Return [x, y] of the center of cell containing provided text 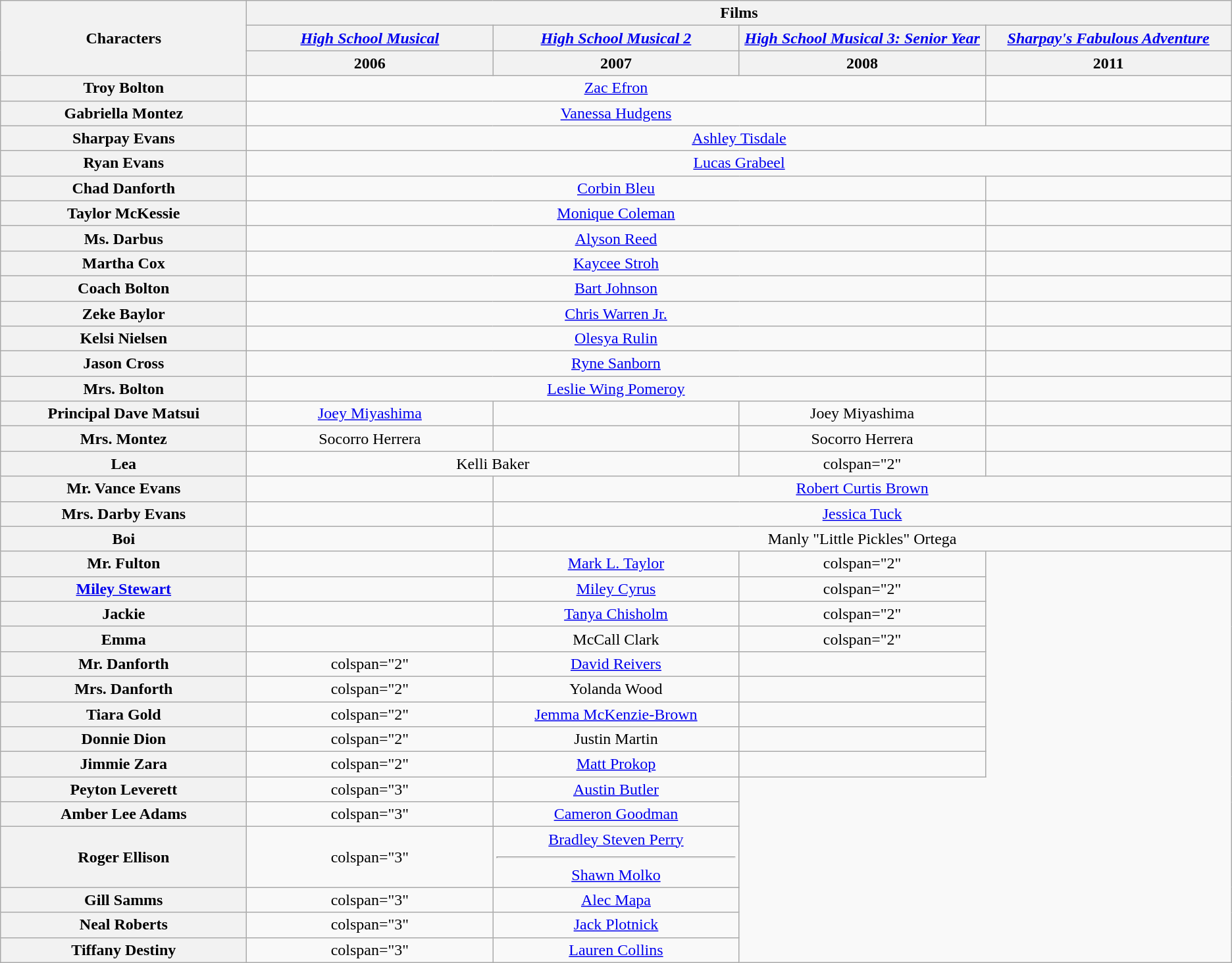
Mrs. Bolton [124, 389]
Mrs. Montez [124, 439]
2011 [1108, 63]
Roger Ellison [124, 857]
Tiffany Destiny [124, 950]
Chris Warren Jr. [616, 314]
McCall Clark [616, 639]
Principal Dave Matsui [124, 414]
Tiara Gold [124, 714]
Alec Mapa [616, 900]
Lauren Collins [616, 950]
Gill Samms [124, 900]
Kelsi Nielsen [124, 339]
Yolanda Wood [616, 689]
Jackie [124, 614]
Lea [124, 464]
Miley Cyrus [616, 589]
Mrs. Darby Evans [124, 514]
Boi [124, 539]
Mr. Vance Evans [124, 489]
Sharpay's Fabulous Adventure [1108, 38]
Manly "Little Pickles" Ortega [862, 539]
Mr. Fulton [124, 564]
Mrs. Danforth [124, 689]
Mr. Danforth [124, 664]
Tanya Chisholm [616, 614]
Gabriella Montez [124, 113]
Films [739, 13]
David Reivers [616, 664]
Martha Cox [124, 263]
High School Musical [370, 38]
2006 [370, 63]
Cameron Goodman [616, 814]
Donnie Dion [124, 739]
Zac Efron [616, 88]
Ryne Sanborn [616, 364]
Neal Roberts [124, 925]
Ryan Evans [124, 163]
Chad Danforth [124, 188]
Ashley Tisdale [739, 138]
Olesya Rulin [616, 339]
Jack Plotnick [616, 925]
Jessica Tuck [862, 514]
Jimmie Zara [124, 764]
Coach Bolton [124, 288]
2008 [862, 63]
2007 [616, 63]
Robert Curtis Brown [862, 489]
Amber Lee Adams [124, 814]
Sharpay Evans [124, 138]
Emma [124, 639]
Vanessa Hudgens [616, 113]
Leslie Wing Pomeroy [616, 389]
Jason Cross [124, 364]
Peyton Leverett [124, 789]
Kaycee Stroh [616, 263]
Kelli Baker [493, 464]
Bradley Steven PerryShawn Molko [616, 857]
Taylor McKessie [124, 213]
Corbin Bleu [616, 188]
Bart Johnson [616, 288]
Lucas Grabeel [739, 163]
Monique Coleman [616, 213]
Troy Bolton [124, 88]
Jemma McKenzie-Brown [616, 714]
High School Musical 3: Senior Year [862, 38]
Mark L. Taylor [616, 564]
Ms. Darbus [124, 238]
Austin Butler [616, 789]
Miley Stewart [124, 589]
Characters [124, 38]
Zeke Baylor [124, 314]
Alyson Reed [616, 238]
Justin Martin [616, 739]
Matt Prokop [616, 764]
High School Musical 2 [616, 38]
